Extract the [X, Y] coordinate from the center of the cell holding the provided text.  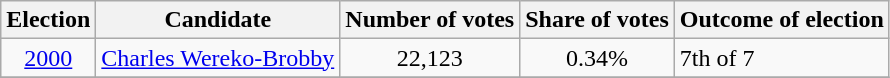
0.34% [598, 58]
Share of votes [598, 20]
Election [48, 20]
Charles Wereko-Brobby [218, 58]
Outcome of election [782, 20]
2000 [48, 58]
7th of 7 [782, 58]
Number of votes [430, 20]
Candidate [218, 20]
22,123 [430, 58]
